Extract the (X, Y) coordinate from the center of the cell holding the provided text.  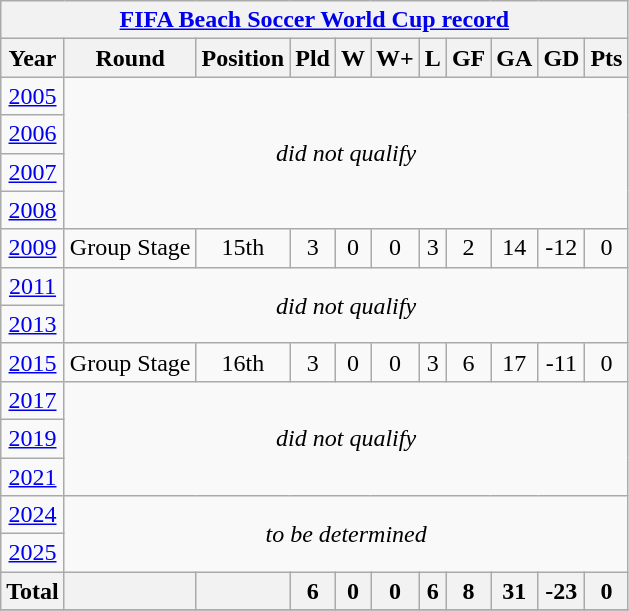
GF (468, 58)
L (432, 58)
-11 (562, 362)
2019 (33, 438)
2024 (33, 515)
2011 (33, 286)
FIFA Beach Soccer World Cup record (314, 20)
W+ (396, 58)
2021 (33, 477)
2017 (33, 400)
15th (243, 248)
17 (514, 362)
2007 (33, 172)
Round (130, 58)
W (354, 58)
2025 (33, 553)
31 (514, 591)
2 (468, 248)
2009 (33, 248)
2013 (33, 324)
8 (468, 591)
14 (514, 248)
16th (243, 362)
GA (514, 58)
-12 (562, 248)
Position (243, 58)
2008 (33, 210)
2006 (33, 134)
2015 (33, 362)
Pts (606, 58)
2005 (33, 96)
Total (33, 591)
GD (562, 58)
-23 (562, 591)
to be determined (346, 534)
Pld (313, 58)
Year (33, 58)
